Detect which cell encompasses the target text, then output its [X, Y] center coordinate. 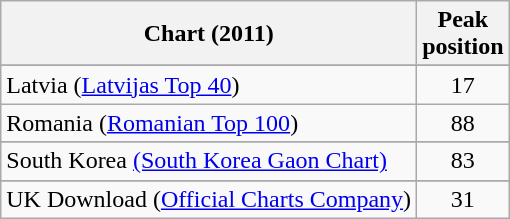
Chart (2011) [209, 34]
Latvia (Latvijas Top 40) [209, 85]
88 [463, 123]
South Korea (South Korea Gaon Chart) [209, 161]
83 [463, 161]
Romania (Romanian Top 100) [209, 123]
Peakposition [463, 34]
31 [463, 199]
17 [463, 85]
UK Download (Official Charts Company) [209, 199]
